Determine the [x, y] coordinate at the center of the cell enclosing the given text.  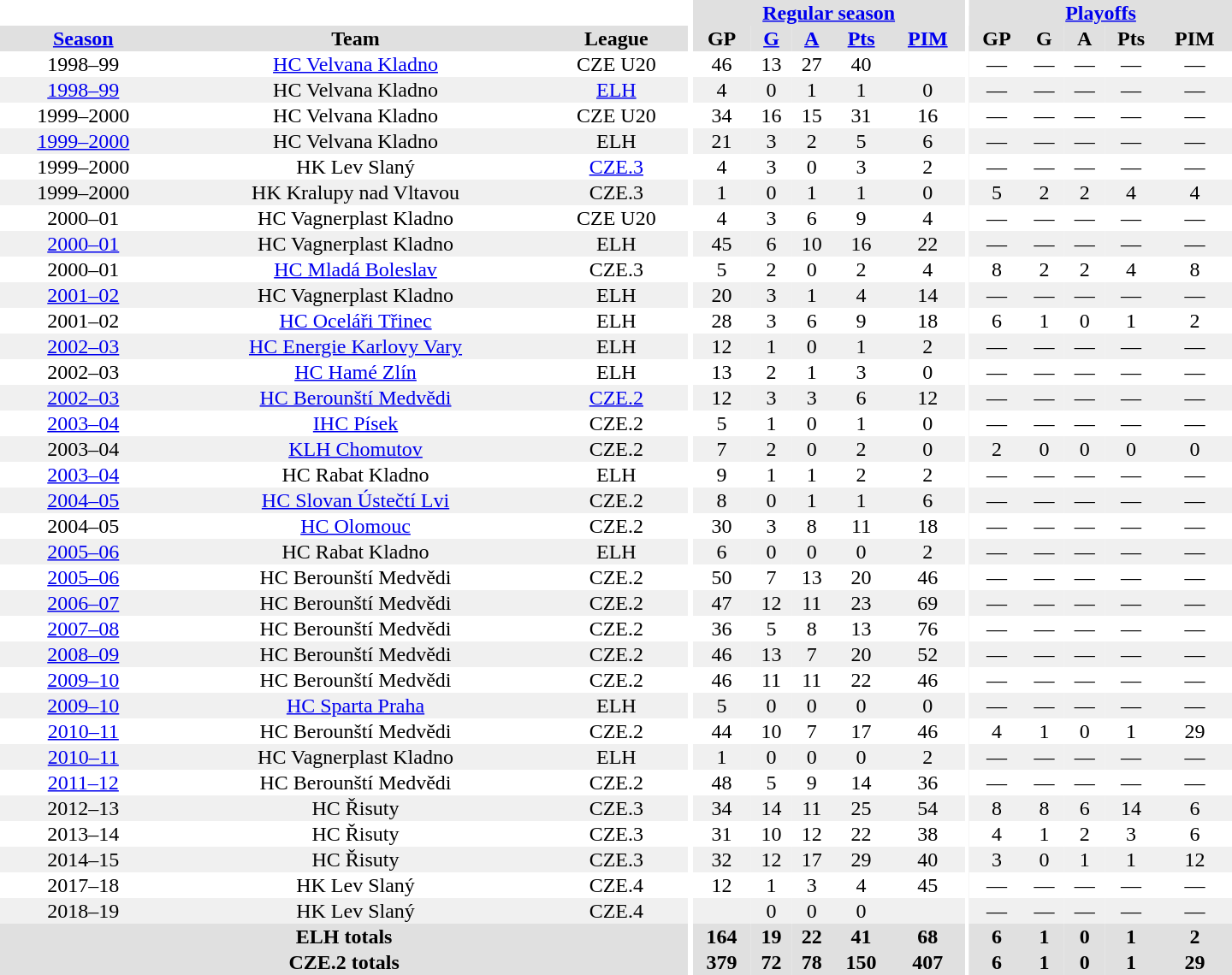
407 [927, 962]
2007–08 [84, 629]
HC Hamé Zlín [356, 372]
28 [721, 321]
HK Kralupy nad Vltavou [356, 192]
HC Slovan Ústečtí Lvi [356, 500]
25 [861, 808]
2008–09 [84, 654]
32 [721, 860]
HC Olomouc [356, 526]
21 [721, 141]
KLH Chomutov [356, 449]
72 [772, 962]
27 [811, 64]
48 [721, 783]
379 [721, 962]
Regular season [828, 13]
HC Energie Karlovy Vary [356, 346]
CZE.2 totals [344, 962]
44 [721, 731]
2014–15 [84, 860]
30 [721, 526]
150 [861, 962]
ELH totals [344, 937]
2013–14 [84, 834]
HC Mladá Boleslav [356, 269]
IHC Písek [356, 423]
38 [927, 834]
41 [861, 937]
2012–13 [84, 808]
78 [811, 962]
HC Oceláři Třinec [356, 321]
2017–18 [84, 885]
Season [84, 38]
50 [721, 577]
52 [927, 654]
76 [927, 629]
2006–07 [84, 603]
68 [927, 937]
164 [721, 937]
15 [811, 115]
Playoffs [1100, 13]
2018–19 [84, 911]
2011–12 [84, 783]
54 [927, 808]
69 [927, 603]
47 [721, 603]
19 [772, 937]
23 [861, 603]
Team [356, 38]
League [616, 38]
HC Sparta Praha [356, 706]
